Output the [X, Y] coordinate of the center of the cell containing the given text.  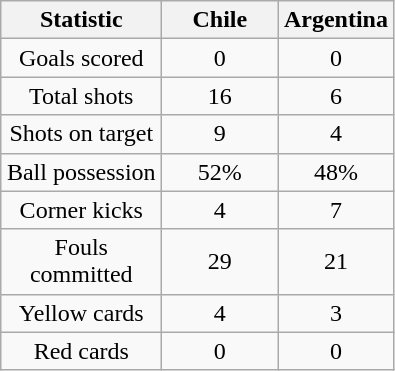
Total shots [82, 96]
Fouls committed [82, 262]
9 [220, 134]
Ball possession [82, 172]
Corner kicks [82, 210]
48% [336, 172]
Argentina [336, 20]
7 [336, 210]
Shots on target [82, 134]
6 [336, 96]
21 [336, 262]
Goals scored [82, 58]
29 [220, 262]
Red cards [82, 351]
Statistic [82, 20]
3 [336, 313]
52% [220, 172]
Yellow cards [82, 313]
16 [220, 96]
Chile [220, 20]
